Provide the [x, y] coordinate of the cell's center where the given text is located.  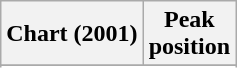
Chart (2001) [72, 34]
Peak position [189, 34]
